Locate the cell with the specified text and output its (X, Y) center coordinate. 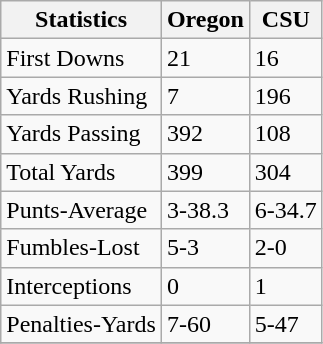
5-47 (286, 324)
196 (286, 96)
0 (205, 286)
21 (205, 58)
7 (205, 96)
7-60 (205, 324)
Yards Passing (82, 134)
Interceptions (82, 286)
2-0 (286, 248)
First Downs (82, 58)
Statistics (82, 20)
16 (286, 58)
108 (286, 134)
Punts-Average (82, 210)
Total Yards (82, 172)
392 (205, 134)
1 (286, 286)
6-34.7 (286, 210)
Penalties-Yards (82, 324)
3-38.3 (205, 210)
Fumbles-Lost (82, 248)
304 (286, 172)
Yards Rushing (82, 96)
Oregon (205, 20)
5-3 (205, 248)
CSU (286, 20)
399 (205, 172)
